Return [x, y] of the center of cell containing provided text 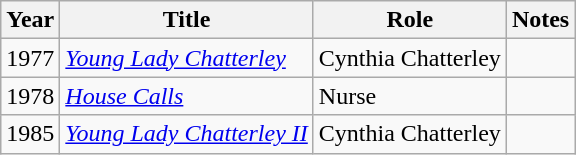
Nurse [410, 96]
1977 [30, 58]
Year [30, 20]
Role [410, 20]
1985 [30, 134]
House Calls [187, 96]
Title [187, 20]
Notes [540, 20]
Young Lady Chatterley II [187, 134]
1978 [30, 96]
Young Lady Chatterley [187, 58]
